Identify which cell holds the provided text, then report its (x, y) central coordinate. 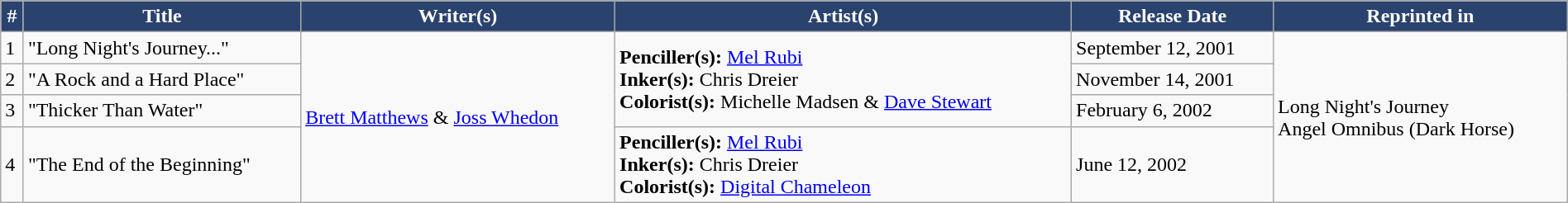
Long Night's JourneyAngel Omnibus (Dark Horse) (1421, 117)
Penciller(s): Mel RubiInker(s): Chris DreierColorist(s): Michelle Madsen & Dave Stewart (844, 79)
# (12, 17)
September 12, 2001 (1173, 48)
"Long Night's Journey..." (162, 48)
1 (12, 48)
Brett Matthews & Joss Whedon (458, 117)
2 (12, 79)
Release Date (1173, 17)
Reprinted in (1421, 17)
November 14, 2001 (1173, 79)
"Thicker Than Water" (162, 111)
"The End of the Beginning" (162, 164)
"A Rock and a Hard Place" (162, 79)
4 (12, 164)
Title (162, 17)
Writer(s) (458, 17)
February 6, 2002 (1173, 111)
Penciller(s): Mel RubiInker(s): Chris DreierColorist(s): Digital Chameleon (844, 164)
3 (12, 111)
Artist(s) (844, 17)
June 12, 2002 (1173, 164)
